Determine the (x, y) coordinate at the center of the cell enclosing the given text.  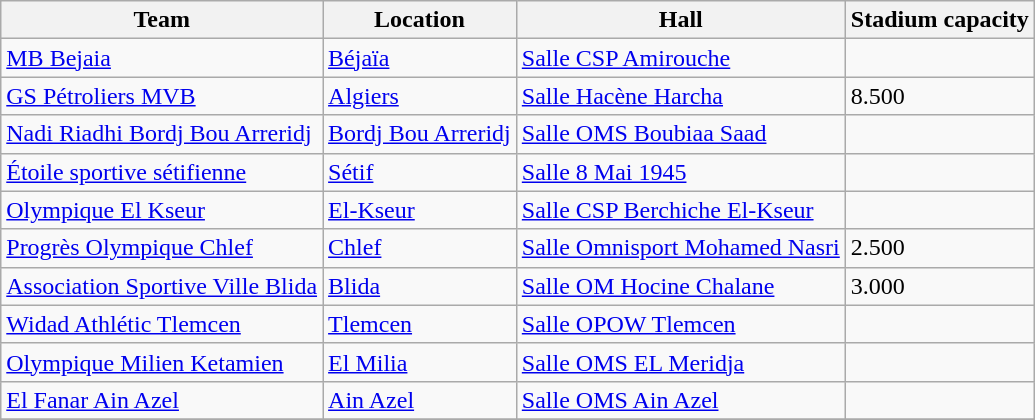
Progrès Olympique Chlef (162, 248)
El Milia (420, 362)
Salle Hacène Harcha (680, 96)
Stadium capacity (940, 20)
Team (162, 20)
Olympique Milien Ketamien (162, 362)
Béjaïa (420, 58)
Salle OMS Ain Azel (680, 400)
Salle OMS EL Meridja (680, 362)
Salle OMS Boubiaa Saad (680, 134)
Widad Athlétic Tlemcen (162, 324)
2.500 (940, 248)
MB Bejaia (162, 58)
3.000 (940, 286)
Étoile sportive sétifienne (162, 172)
Sétif (420, 172)
Blida (420, 286)
Ain Azel (420, 400)
Nadi Riadhi Bordj Bou Arreridj (162, 134)
Olympique El Kseur (162, 210)
Salle CSP Berchiche El-Kseur (680, 210)
Salle 8 Mai 1945 (680, 172)
Association Sportive Ville Blida (162, 286)
8.500 (940, 96)
Salle OPOW Tlemcen (680, 324)
Chlef (420, 248)
Salle Omnisport Mohamed Nasri (680, 248)
Hall (680, 20)
GS Pétroliers MVB (162, 96)
Bordj Bou Arreridj (420, 134)
Salle OM Hocine Chalane (680, 286)
Salle CSP Amirouche (680, 58)
El Fanar Ain Azel (162, 400)
Tlemcen (420, 324)
Algiers (420, 96)
Location (420, 20)
El-Kseur (420, 210)
